For the text-containing cell, return its midpoint in [x, y] coordinate format. 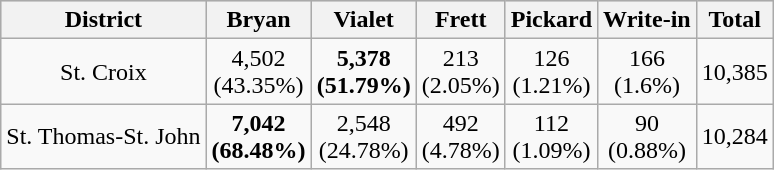
St. Thomas-St. John [104, 136]
213(2.05%) [460, 72]
Total [734, 20]
Frett [460, 20]
112(1.09%) [551, 136]
10,385 [734, 72]
Vialet [364, 20]
126(1.21%) [551, 72]
Write-in [648, 20]
7,042(68.48%) [258, 136]
90(0.88%) [648, 136]
St. Croix [104, 72]
Pickard [551, 20]
District [104, 20]
5,378(51.79%) [364, 72]
492(4.78%) [460, 136]
4,502(43.35%) [258, 72]
166(1.6%) [648, 72]
2,548(24.78%) [364, 136]
Bryan [258, 20]
10,284 [734, 136]
